For the text-containing cell, return its midpoint in [X, Y] coordinate format. 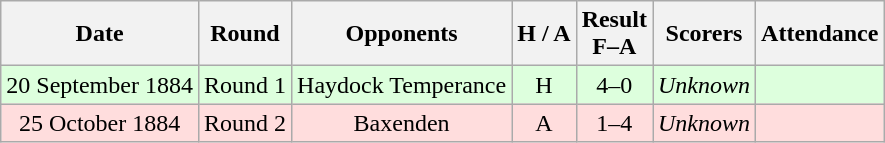
Date [100, 34]
H [544, 85]
1–4 [614, 123]
25 October 1884 [100, 123]
Round [244, 34]
Scorers [704, 34]
Round 1 [244, 85]
Attendance [820, 34]
20 September 1884 [100, 85]
Opponents [402, 34]
Baxenden [402, 123]
Round 2 [244, 123]
4–0 [614, 85]
ResultF–A [614, 34]
H / A [544, 34]
A [544, 123]
Haydock Temperance [402, 85]
